Scan for the cell matching the given text and deliver its [X, Y] coordinate at center. 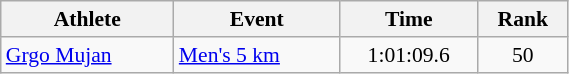
Athlete [88, 19]
50 [523, 55]
Time [409, 19]
Event [257, 19]
Men's 5 km [257, 55]
Rank [523, 19]
1:01:09.6 [409, 55]
Grgo Mujan [88, 55]
